Scan for the cell matching the given text and deliver its [x, y] coordinate at center. 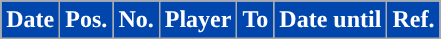
Date until [330, 20]
No. [136, 20]
Ref. [414, 20]
Player [198, 20]
Pos. [86, 20]
To [256, 20]
Date [30, 20]
